Detect which cell encompasses the target text, then output its (x, y) center coordinate. 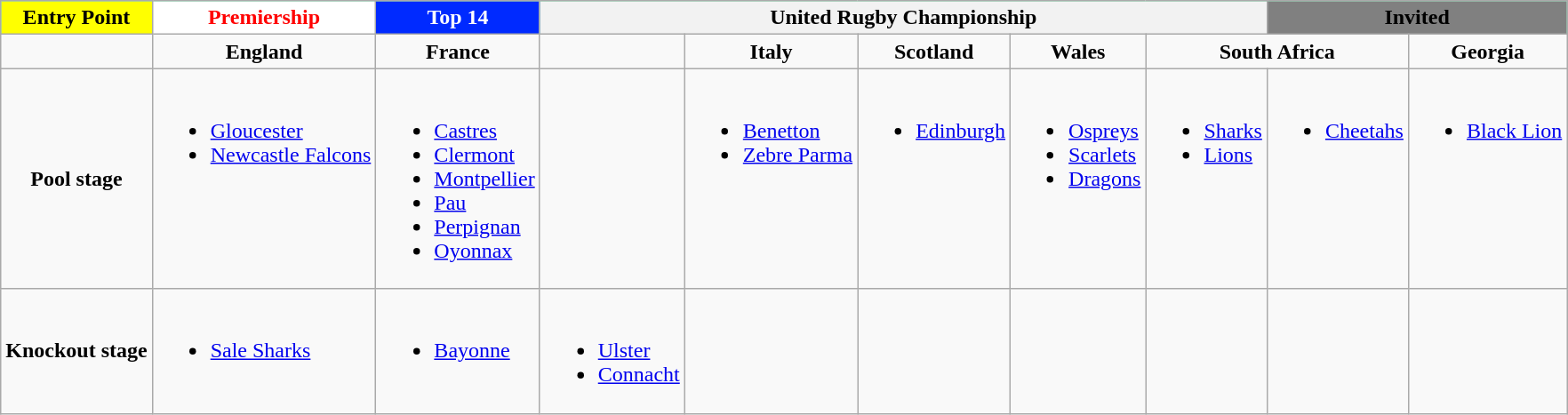
Black Lion (1487, 179)
Cheetahs (1337, 179)
South Africa (1276, 52)
Scotland (934, 52)
Knockout stage (76, 351)
Premiership (264, 18)
France (458, 52)
Top 14 (458, 18)
CastresClermontMontpellierPauPerpignanOyonnax (458, 179)
Entry Point (76, 18)
OspreysScarletsDragons (1078, 179)
Georgia (1487, 52)
UlsterConnacht (612, 351)
SharksLions (1206, 179)
England (264, 52)
BenettonZebre Parma (771, 179)
Wales (1078, 52)
GloucesterNewcastle Falcons (264, 179)
United Rugby Championship (903, 18)
Sale Sharks (264, 351)
Italy (771, 52)
Pool stage (76, 179)
Bayonne (458, 351)
Invited (1417, 18)
Edinburgh (934, 179)
